Provide the (x, y) coordinate of the cell's center where the given text is located.  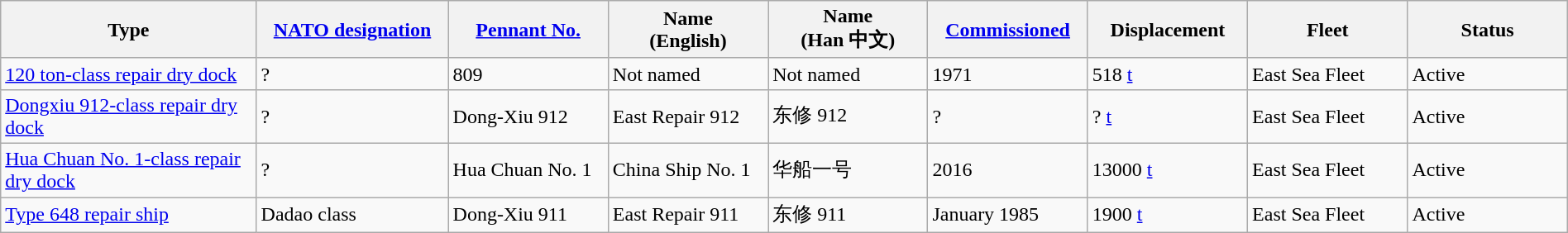
East Repair 912 (688, 116)
2016 (1007, 170)
NATO designation (352, 30)
Hua Chuan No. 1-class repair dry dock (129, 170)
Dong-Xiu 912 (528, 116)
Type 648 repair ship (129, 215)
Displacement (1168, 30)
China Ship No. 1 (688, 170)
East Repair 911 (688, 215)
Pennant No. (528, 30)
518 t (1168, 74)
东修 911 (849, 215)
Hua Chuan No. 1 (528, 170)
13000 t (1168, 170)
January 1985 (1007, 215)
1900 t (1168, 215)
Fleet (1328, 30)
Status (1487, 30)
? t (1168, 116)
华船一号 (849, 170)
Type (129, 30)
Dadao class (352, 215)
1971 (1007, 74)
120 ton-class repair dry dock (129, 74)
809 (528, 74)
东修 912 (849, 116)
Dongxiu 912-class repair dry dock (129, 116)
Name(Han 中文) (849, 30)
Dong-Xiu 911 (528, 215)
Commissioned (1007, 30)
Name(English) (688, 30)
